Return the (x, y) coordinate for the center point of the cell that contains the specified text.  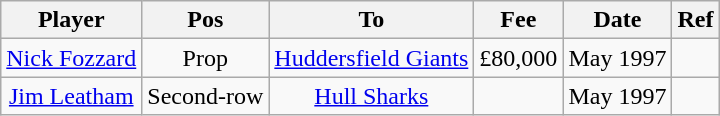
Fee (518, 20)
Prop (206, 58)
Jim Leatham (72, 96)
Huddersfield Giants (372, 58)
Date (618, 20)
Nick Fozzard (72, 58)
£80,000 (518, 58)
Hull Sharks (372, 96)
To (372, 20)
Second-row (206, 96)
Player (72, 20)
Pos (206, 20)
Ref (696, 20)
